Locate the cell with the specified text and output its [x, y] center coordinate. 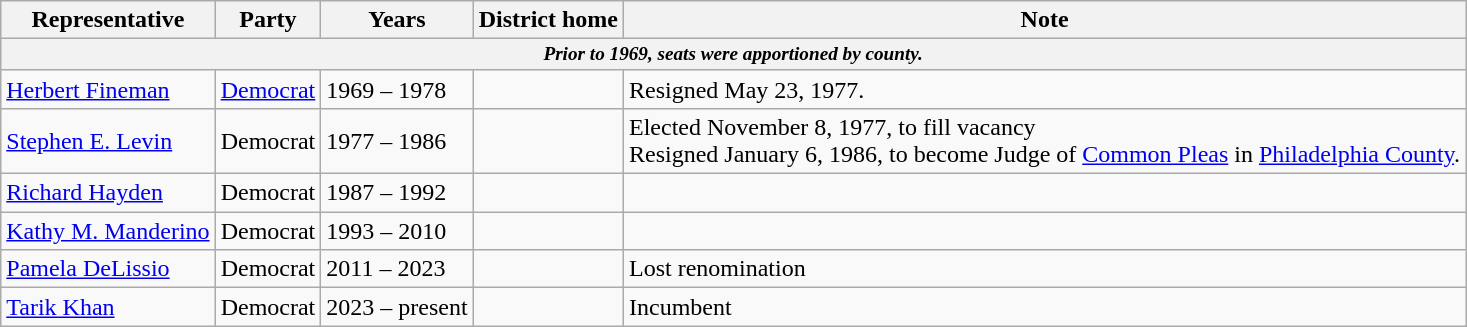
Prior to 1969, seats were apportioned by county. [734, 55]
District home [548, 20]
Pamela DeLissio [108, 269]
Lost renomination [1045, 269]
Incumbent [1045, 307]
1969 – 1978 [397, 89]
Note [1045, 20]
2011 – 2023 [397, 269]
Years [397, 20]
Elected November 8, 1977, to fill vacancyResigned January 6, 1986, to become Judge of Common Pleas in Philadelphia County. [1045, 142]
1987 – 1992 [397, 193]
Party [268, 20]
Herbert Fineman [108, 89]
1993 – 2010 [397, 231]
Stephen E. Levin [108, 142]
1977 – 1986 [397, 142]
Tarik Khan [108, 307]
Kathy M. Manderino [108, 231]
Representative [108, 20]
2023 – present [397, 307]
Resigned May 23, 1977. [1045, 89]
Richard Hayden [108, 193]
